Find where the given text appears and provide that cell's center as (X, Y) coordinate. 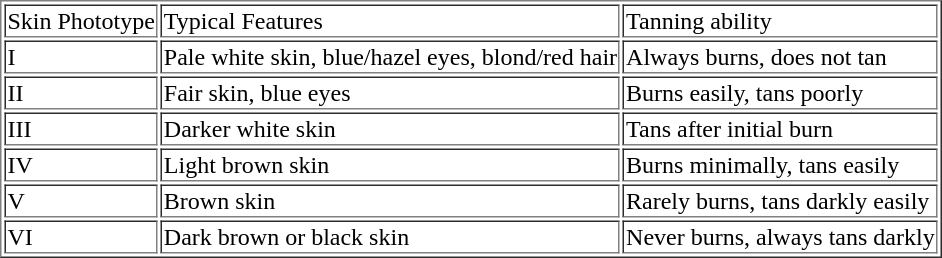
Never burns, always tans darkly (780, 236)
Light brown skin (390, 164)
III (80, 128)
V (80, 200)
Brown skin (390, 200)
Darker white skin (390, 128)
Typical Features (390, 20)
Always burns, does not tan (780, 56)
Skin Phototype (80, 20)
VI (80, 236)
Tans after initial burn (780, 128)
Pale white skin, blue/hazel eyes, blond/red hair (390, 56)
Rarely burns, tans darkly easily (780, 200)
Burns easily, tans poorly (780, 92)
IV (80, 164)
Fair skin, blue eyes (390, 92)
I (80, 56)
Burns minimally, tans easily (780, 164)
Tanning ability (780, 20)
Dark brown or black skin (390, 236)
II (80, 92)
